Capture the cell that displays the provided text and extract its (x, y) central coordinate. 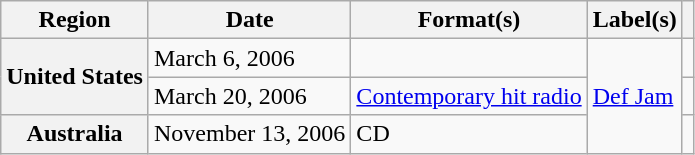
United States (75, 77)
CD (469, 134)
Contemporary hit radio (469, 96)
Label(s) (634, 20)
November 13, 2006 (249, 134)
March 6, 2006 (249, 58)
March 20, 2006 (249, 96)
Australia (75, 134)
Region (75, 20)
Def Jam (634, 96)
Format(s) (469, 20)
Date (249, 20)
